Return [x, y] of the center of cell containing provided text 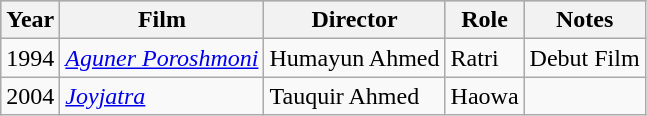
Director [354, 20]
Notes [584, 20]
2004 [30, 96]
Haowa [484, 96]
Aguner Poroshmoni [162, 58]
Year [30, 20]
1994 [30, 58]
Tauquir Ahmed [354, 96]
Role [484, 20]
Joyjatra [162, 96]
Debut Film [584, 58]
Humayun Ahmed [354, 58]
Film [162, 20]
Ratri [484, 58]
